Determine the (X, Y) coordinate at the center of the cell enclosing the given text.  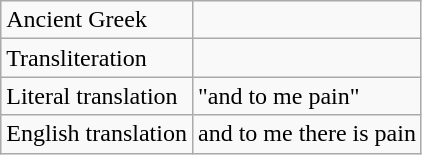
and to me there is pain (306, 134)
"and to me pain" (306, 96)
Ancient Greek (97, 20)
Literal translation (97, 96)
Transliteration (97, 58)
English translation (97, 134)
